Capture the cell that displays the provided text and extract its [x, y] central coordinate. 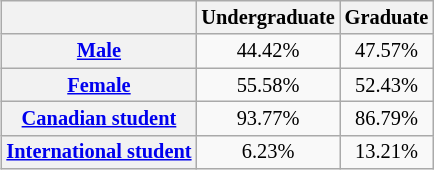
6.23% [268, 152]
Undergraduate [268, 18]
47.57% [386, 51]
13.21% [386, 152]
International student [100, 152]
86.79% [386, 119]
Graduate [386, 18]
93.77% [268, 119]
Male [100, 51]
55.58% [268, 85]
Female [100, 85]
Canadian student [100, 119]
44.42% [268, 51]
52.43% [386, 85]
